Search for the cell housing the specified text and yield its [X, Y] center coordinate. 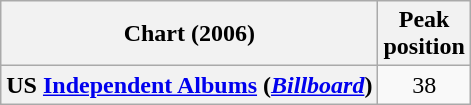
Peak position [424, 34]
38 [424, 85]
Chart (2006) [190, 34]
US Independent Albums (Billboard) [190, 85]
